Search for the cell housing the specified text and yield its [X, Y] center coordinate. 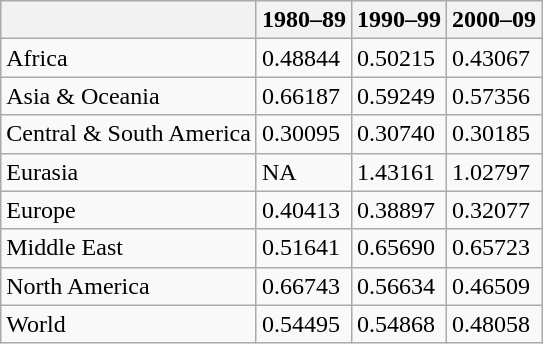
Central & South America [129, 134]
0.65690 [398, 248]
0.48844 [304, 58]
0.54868 [398, 324]
1.43161 [398, 172]
0.46509 [494, 286]
1980–89 [304, 20]
0.30740 [398, 134]
0.51641 [304, 248]
0.57356 [494, 96]
0.50215 [398, 58]
Eurasia [129, 172]
Middle East [129, 248]
0.30185 [494, 134]
World [129, 324]
0.54495 [304, 324]
1990–99 [398, 20]
Asia & Oceania [129, 96]
0.43067 [494, 58]
NA [304, 172]
0.32077 [494, 210]
0.66743 [304, 286]
1.02797 [494, 172]
0.48058 [494, 324]
0.38897 [398, 210]
0.40413 [304, 210]
0.66187 [304, 96]
Europe [129, 210]
0.65723 [494, 248]
0.59249 [398, 96]
2000–09 [494, 20]
0.30095 [304, 134]
0.56634 [398, 286]
North America [129, 286]
Africa [129, 58]
